Find where the given text appears and provide that cell's center as [x, y] coordinate. 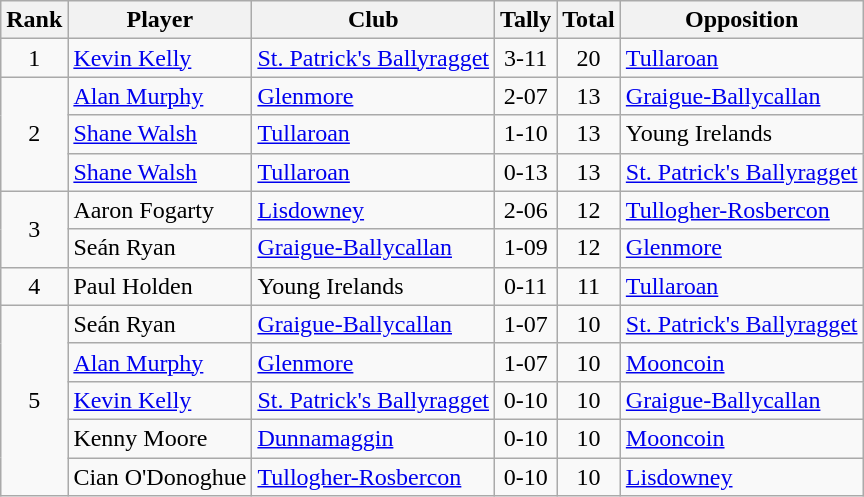
Rank [34, 20]
4 [34, 286]
1 [34, 58]
2-07 [526, 96]
Kenny Moore [160, 438]
Aaron Fogarty [160, 210]
Player [160, 20]
20 [589, 58]
3 [34, 229]
Tally [526, 20]
Total [589, 20]
0-11 [526, 286]
3-11 [526, 58]
Paul Holden [160, 286]
5 [34, 400]
2 [34, 134]
0-13 [526, 172]
Cian O'Donoghue [160, 477]
Club [374, 20]
Opposition [742, 20]
Dunnamaggin [374, 438]
11 [589, 286]
1-09 [526, 248]
1-10 [526, 134]
2-06 [526, 210]
